From the cell containing the given text, extract its center point as [x, y] coordinate. 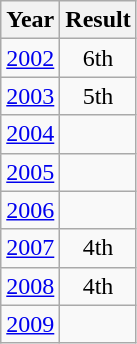
2003 [30, 96]
2006 [30, 210]
2009 [30, 324]
6th [98, 58]
2008 [30, 286]
2004 [30, 134]
Result [98, 20]
2007 [30, 248]
2002 [30, 58]
Year [30, 20]
2005 [30, 172]
5th [98, 96]
